Return the [X, Y] coordinate for the center point of the cell that contains the specified text.  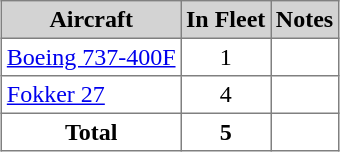
1 [226, 57]
5 [226, 132]
Fokker 27 [92, 95]
Notes [305, 20]
4 [226, 95]
Total [92, 132]
In Fleet [226, 20]
Boeing 737-400F [92, 57]
Aircraft [92, 20]
